Output the [x, y] coordinate of the center of the cell containing the given text.  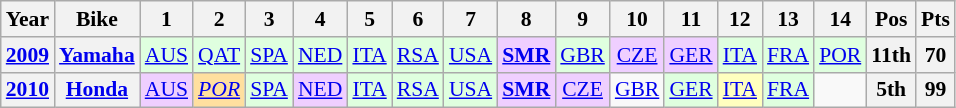
Yamaha [97, 55]
Honda [97, 90]
2 [219, 19]
2010 [28, 90]
14 [840, 19]
4 [320, 19]
99 [936, 90]
QAT [219, 55]
12 [740, 19]
5 [369, 19]
8 [526, 19]
Bike [97, 19]
7 [470, 19]
11th [891, 55]
9 [582, 19]
10 [638, 19]
5th [891, 90]
11 [690, 19]
Pos [891, 19]
Pts [936, 19]
6 [418, 19]
1 [166, 19]
2009 [28, 55]
Year [28, 19]
70 [936, 55]
13 [788, 19]
3 [269, 19]
